Provide the [X, Y] coordinate of the cell's center where the given text is located.  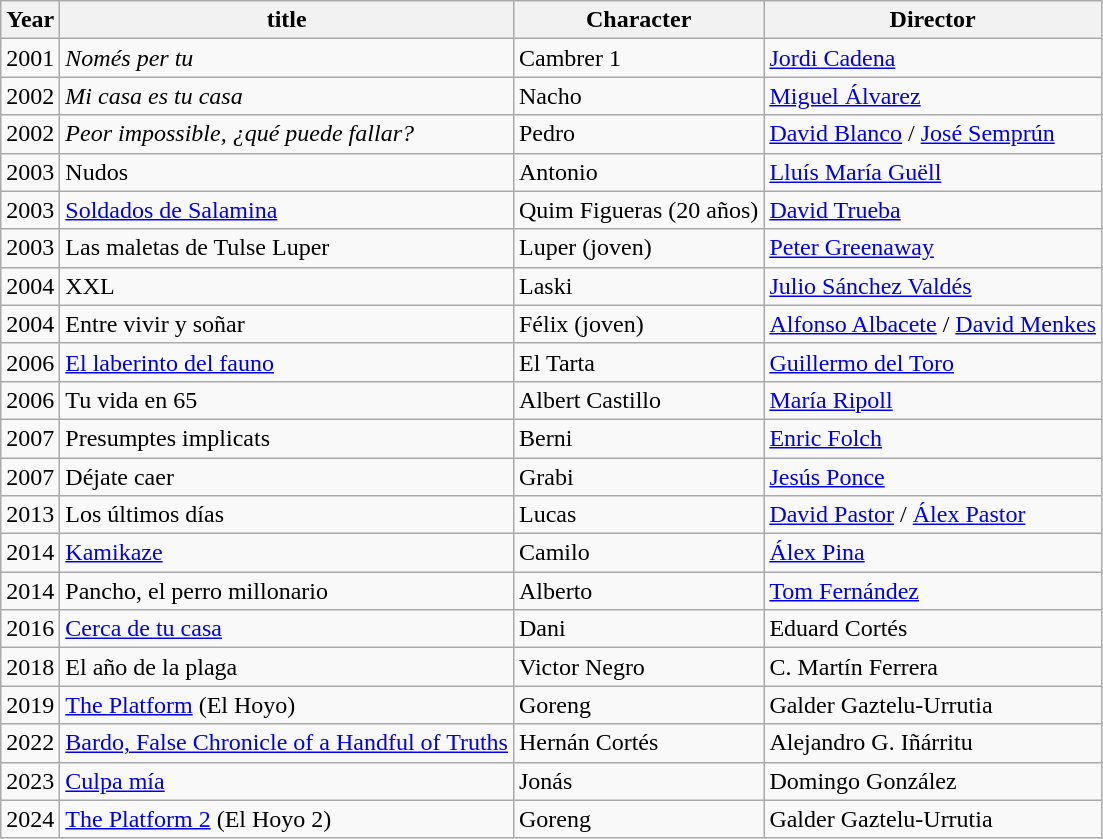
Dani [638, 629]
title [287, 20]
2019 [30, 705]
Bardo, False Chronicle of a Handful of Truths [287, 743]
Quim Figueras (20 años) [638, 210]
Alejandro G. Iñárritu [933, 743]
Camilo [638, 553]
C. Martín Ferrera [933, 667]
Domingo González [933, 781]
David Blanco / José Semprún [933, 134]
Hernán Cortés [638, 743]
Director [933, 20]
Alfonso Albacete / David Menkes [933, 324]
Félix (joven) [638, 324]
Kamikaze [287, 553]
Character [638, 20]
Las maletas de Tulse Luper [287, 248]
Pedro [638, 134]
Déjate caer [287, 477]
Los últimos días [287, 515]
2016 [30, 629]
Cerca de tu casa [287, 629]
Només per tu [287, 58]
2001 [30, 58]
Entre vivir y soñar [287, 324]
Antonio [638, 172]
El Tarta [638, 362]
Soldados de Salamina [287, 210]
Year [30, 20]
Victor Negro [638, 667]
Lucas [638, 515]
Presumptes implicats [287, 438]
2018 [30, 667]
Culpa mía [287, 781]
Enric Folch [933, 438]
Pancho, el perro millonario [287, 591]
Albert Castillo [638, 400]
The Platform (El Hoyo) [287, 705]
2024 [30, 819]
Jesús Ponce [933, 477]
Cambrer 1 [638, 58]
Alberto [638, 591]
Julio Sánchez Valdés [933, 286]
Luper (joven) [638, 248]
The Platform 2 (El Hoyo 2) [287, 819]
Jonás [638, 781]
XXL [287, 286]
Peter Greenaway [933, 248]
Guillermo del Toro [933, 362]
María Ripoll [933, 400]
Nacho [638, 96]
El año de la plaga [287, 667]
Laski [638, 286]
Grabi [638, 477]
Peor impossible, ¿qué puede fallar? [287, 134]
El laberinto del fauno [287, 362]
Jordi Cadena [933, 58]
Tu vida en 65 [287, 400]
Eduard Cortés [933, 629]
David Pastor / Álex Pastor [933, 515]
2023 [30, 781]
David Trueba [933, 210]
Nudos [287, 172]
Mi casa es tu casa [287, 96]
Berni [638, 438]
Tom Fernández [933, 591]
Miguel Álvarez [933, 96]
Álex Pina [933, 553]
2013 [30, 515]
2022 [30, 743]
Lluís María Guëll [933, 172]
